Determine the [X, Y] coordinate at the center of the cell enclosing the given text.  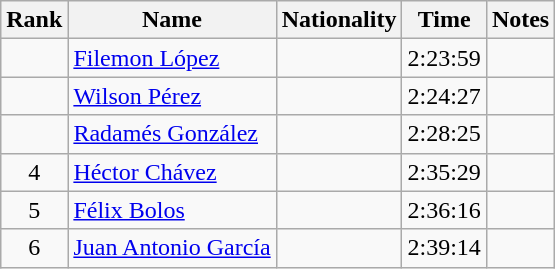
2:39:14 [444, 248]
2:24:27 [444, 96]
Radamés González [172, 134]
2:35:29 [444, 172]
Juan Antonio García [172, 248]
4 [34, 172]
Time [444, 20]
2:28:25 [444, 134]
Name [172, 20]
Filemon López [172, 58]
Héctor Chávez [172, 172]
Rank [34, 20]
6 [34, 248]
Wilson Pérez [172, 96]
2:36:16 [444, 210]
2:23:59 [444, 58]
Nationality [339, 20]
5 [34, 210]
Notes [520, 20]
Félix Bolos [172, 210]
